Locate the cell with the specified text and output its (x, y) center coordinate. 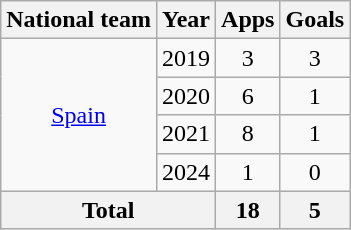
National team (79, 20)
Apps (248, 20)
2024 (186, 172)
8 (248, 134)
Total (108, 210)
Goals (315, 20)
6 (248, 96)
Spain (79, 115)
2021 (186, 134)
2020 (186, 96)
18 (248, 210)
5 (315, 210)
Year (186, 20)
0 (315, 172)
2019 (186, 58)
